Determine the (X, Y) coordinate at the center of the cell enclosing the given text.  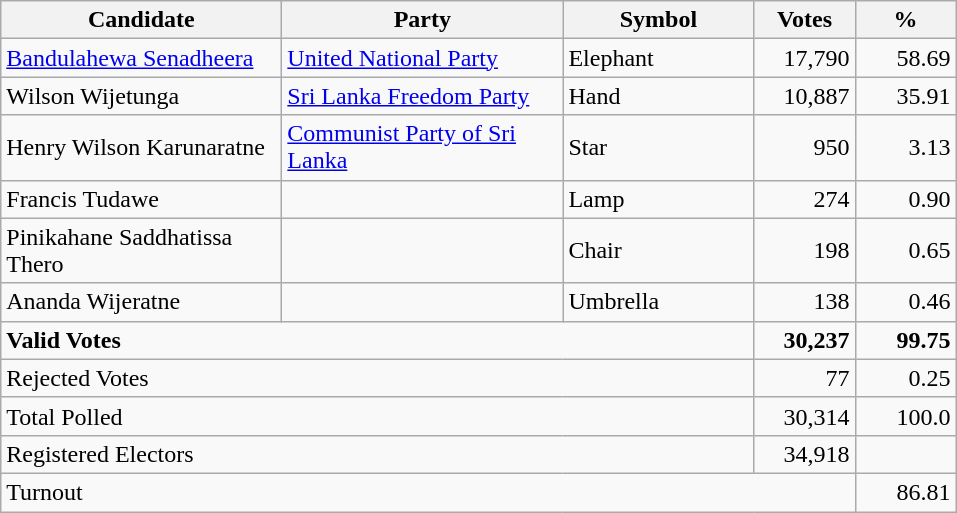
3.13 (906, 148)
Wilson Wijetunga (142, 96)
30,314 (804, 416)
274 (804, 199)
Umbrella (658, 302)
% (906, 20)
10,887 (804, 96)
Registered Electors (378, 454)
Elephant (658, 58)
Henry Wilson Karunaratne (142, 148)
198 (804, 250)
Votes (804, 20)
0.46 (906, 302)
86.81 (906, 492)
17,790 (804, 58)
Communist Party of Sri Lanka (422, 148)
77 (804, 378)
138 (804, 302)
Party (422, 20)
Candidate (142, 20)
Hand (658, 96)
Francis Tudawe (142, 199)
100.0 (906, 416)
Valid Votes (378, 340)
United National Party (422, 58)
Symbol (658, 20)
Pinikahane Saddhatissa Thero (142, 250)
0.65 (906, 250)
Turnout (428, 492)
Rejected Votes (378, 378)
58.69 (906, 58)
Total Polled (378, 416)
Sri Lanka Freedom Party (422, 96)
Star (658, 148)
34,918 (804, 454)
Bandulahewa Senadheera (142, 58)
0.90 (906, 199)
99.75 (906, 340)
0.25 (906, 378)
950 (804, 148)
Lamp (658, 199)
Ananda Wijeratne (142, 302)
35.91 (906, 96)
Chair (658, 250)
30,237 (804, 340)
